Determine the (X, Y) coordinate at the center of the cell enclosing the given text.  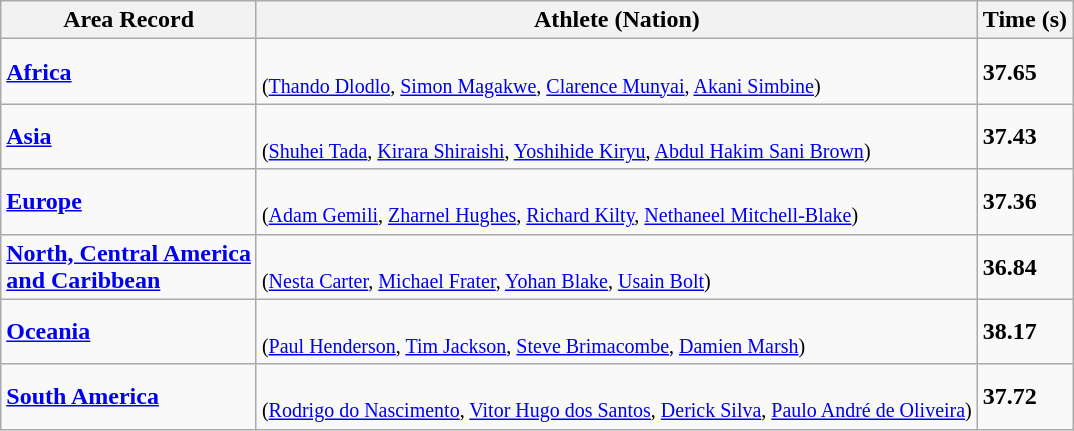
37.65 (1024, 72)
Time (s) (1024, 20)
South America (129, 396)
Area Record (129, 20)
37.72 (1024, 396)
38.17 (1024, 332)
(Nesta Carter, Michael Frater, Yohan Blake, Usain Bolt) (616, 266)
(Adam Gemili, Zharnel Hughes, Richard Kilty, Nethaneel Mitchell-Blake) (616, 202)
(Shuhei Tada, Kirara Shiraishi, Yoshihide Kiryu, Abdul Hakim Sani Brown) (616, 136)
36.84 (1024, 266)
North, Central America and Caribbean (129, 266)
Oceania (129, 332)
(Paul Henderson, Tim Jackson, Steve Brimacombe, Damien Marsh) (616, 332)
Asia (129, 136)
Europe (129, 202)
37.43 (1024, 136)
Africa (129, 72)
(Thando Dlodlo, Simon Magakwe, Clarence Munyai, Akani Simbine) (616, 72)
(Rodrigo do Nascimento, Vitor Hugo dos Santos, Derick Silva, Paulo André de Oliveira) (616, 396)
Athlete (Nation) (616, 20)
37.36 (1024, 202)
